Identify which cell holds the provided text, then report its (x, y) central coordinate. 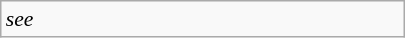
see (203, 19)
